Locate the cell with the specified text and output its [x, y] center coordinate. 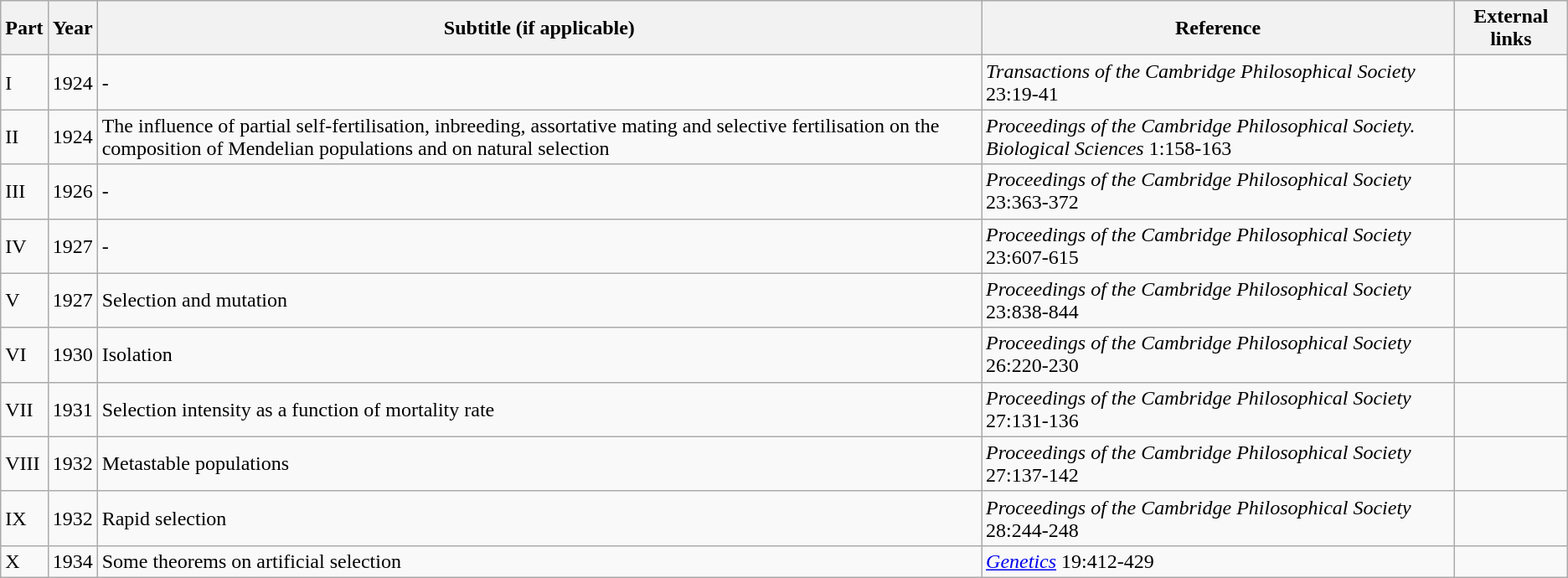
Year [72, 28]
Part [24, 28]
1931 [72, 409]
Proceedings of the Cambridge Philosophical Society 23:607-615 [1218, 246]
VI [24, 355]
Subtitle (if applicable) [539, 28]
X [24, 561]
IX [24, 518]
VIII [24, 464]
Selection and mutation [539, 300]
Metastable populations [539, 464]
Proceedings of the Cambridge Philosophical Society 27:137-142 [1218, 464]
I [24, 82]
1934 [72, 561]
Proceedings of the Cambridge Philosophical Society. Biological Sciences 1:158-163 [1218, 137]
Selection intensity as a function of mortality rate [539, 409]
1930 [72, 355]
Proceedings of the Cambridge Philosophical Society 23:838-844 [1218, 300]
VII [24, 409]
IV [24, 246]
Proceedings of the Cambridge Philosophical Society 27:131-136 [1218, 409]
1926 [72, 191]
Genetics 19:412-429 [1218, 561]
Isolation [539, 355]
Proceedings of the Cambridge Philosophical Society 26:220-230 [1218, 355]
Proceedings of the Cambridge Philosophical Society 23:363-372 [1218, 191]
External links [1511, 28]
II [24, 137]
Transactions of the Cambridge Philosophical Society 23:19-41 [1218, 82]
Proceedings of the Cambridge Philosophical Society 28:244-248 [1218, 518]
III [24, 191]
Rapid selection [539, 518]
Some theorems on artificial selection [539, 561]
V [24, 300]
Reference [1218, 28]
